Detect which cell encompasses the target text, then output its [X, Y] center coordinate. 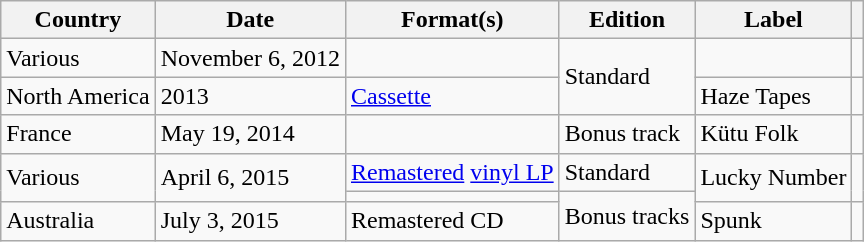
Edition [627, 20]
Bonus track [627, 134]
North America [78, 96]
France [78, 134]
Label [774, 20]
Lucky Number [774, 178]
Remastered vinyl LP [452, 172]
November 6, 2012 [250, 58]
July 3, 2015 [250, 221]
Haze Tapes [774, 96]
2013 [250, 96]
Bonus tracks [627, 216]
Cassette [452, 96]
Spunk [774, 221]
Australia [78, 221]
Date [250, 20]
Format(s) [452, 20]
Remastered CD [452, 221]
May 19, 2014 [250, 134]
Country [78, 20]
April 6, 2015 [250, 178]
Kütu Folk [774, 134]
